Output the (X, Y) coordinate of the center of the cell containing the given text.  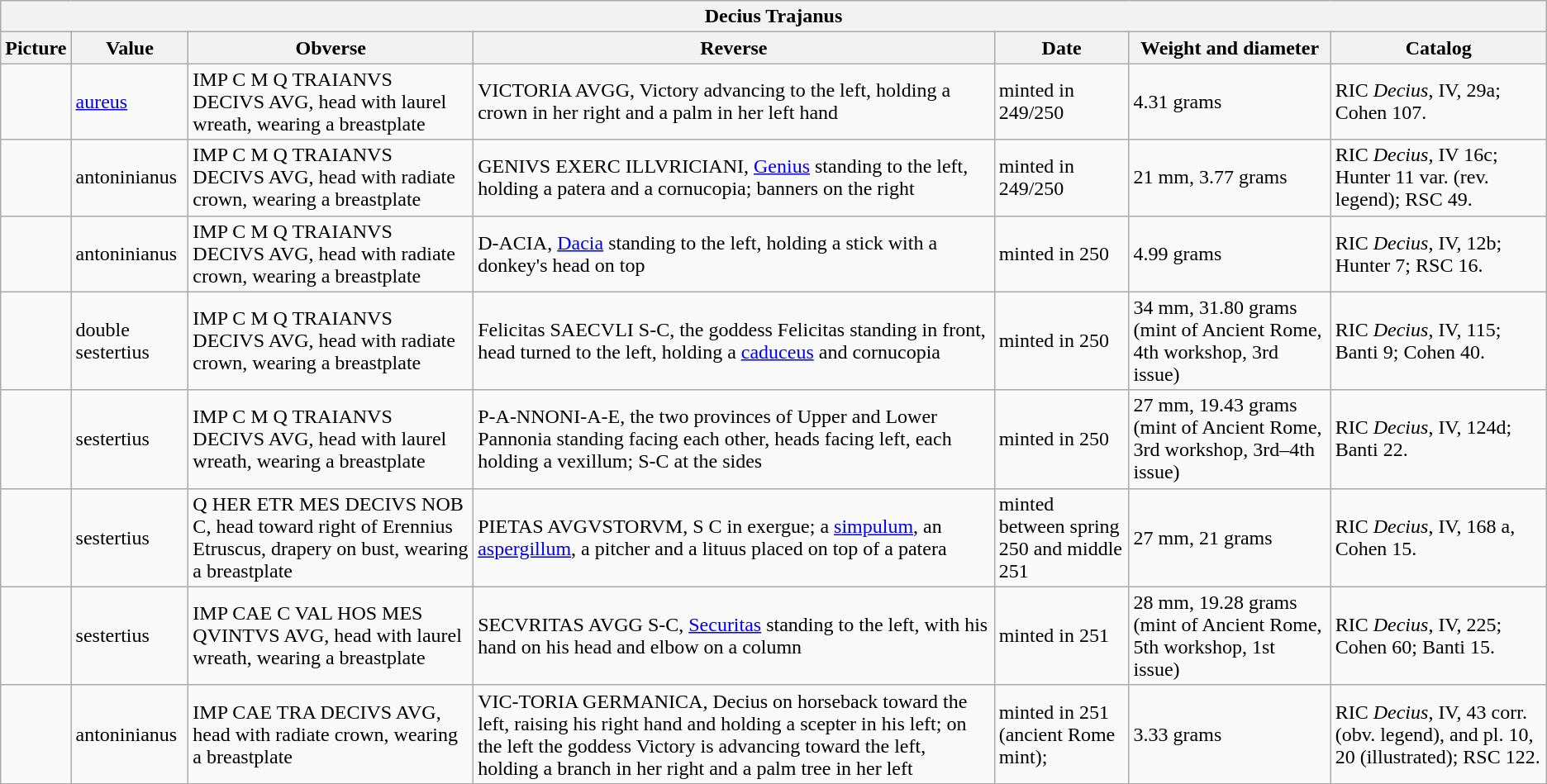
RIC Decius, IV, 168 a, Cohen 15. (1438, 537)
RIC Decius, IV, 43 corr. (obv. legend), and pl. 10, 20 (illustrated); RSC 122. (1438, 734)
Date (1061, 48)
minted in 251 (1061, 636)
Picture (36, 48)
P-A-NNONI-A-E, the two provinces of Upper and Lower Pannonia standing facing each other, heads facing left, each holding a vexillum; S-C at the sides (734, 440)
4.99 grams (1230, 254)
Felicitas SAECVLI S-C, the goddess Felicitas standing in front, head turned to the left, holding a caduceus and cornucopia (734, 340)
SECVRITAS AVGG S-C, Securitas standing to the left, with his hand on his head and elbow on a column (734, 636)
VICTORIA AVGG, Victory advancing to the left, holding a crown in her right and a palm in her left hand (734, 102)
double sestertius (130, 340)
3.33 grams (1230, 734)
RIC Decius, IV, 29a; Cohen 107. (1438, 102)
Obverse (331, 48)
Q HER ETR MES DECIVS NOB C, head toward right of Erennius Etruscus, drapery on bust, wearing a breastplate (331, 537)
minted between spring 250 and middle 251 (1061, 537)
IMP CAE TRA DECIVS AVG, head with radiate crown, wearing a breastplate (331, 734)
Decius Trajanus (773, 17)
RIC Decius, IV 16c; Hunter 11 var. (rev. legend); RSC 49. (1438, 178)
GENIVS EXERC ILLVRICIANI, Genius standing to the left, holding a patera and a cornucopia; banners on the right (734, 178)
27 mm, 19.43 grams (mint of Ancient Rome, 3rd workshop, 3rd–4th issue) (1230, 440)
aureus (130, 102)
Value (130, 48)
27 mm, 21 grams (1230, 537)
21 mm, 3.77 grams (1230, 178)
34 mm, 31.80 grams (mint of Ancient Rome, 4th workshop, 3rd issue) (1230, 340)
RIC Decius, IV, 115; Banti 9; Cohen 40. (1438, 340)
RIC Decius, IV, 225; Cohen 60; Banti 15. (1438, 636)
D-ACIA, Dacia standing to the left, holding a stick with a donkey's head on top (734, 254)
RIC Decius, IV, 124d; Banti 22. (1438, 440)
IMP CAE C VAL HOS MES QVINTVS AVG, head with laurel wreath, wearing a breastplate (331, 636)
Reverse (734, 48)
PIETAS AVGVSTORVM, S C in exergue; a simpulum, an aspergillum, a pitcher and a lituus placed on top of a patera (734, 537)
4.31 grams (1230, 102)
28 mm, 19.28 grams (mint of Ancient Rome, 5th workshop, 1st issue) (1230, 636)
minted in 251 (ancient Rome mint); (1061, 734)
Catalog (1438, 48)
Weight and diameter (1230, 48)
RIC Decius, IV, 12b; Hunter 7; RSC 16. (1438, 254)
